Search for the cell housing the specified text and yield its (x, y) center coordinate. 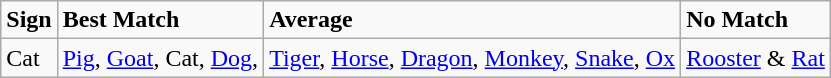
Cat (29, 58)
Best Match (160, 20)
Rooster & Rat (756, 58)
Average (472, 20)
Pig, Goat, Cat, Dog, (160, 58)
No Match (756, 20)
Sign (29, 20)
Tiger, Horse, Dragon, Monkey, Snake, Ox (472, 58)
